Return (X, Y) of the center of cell containing provided text 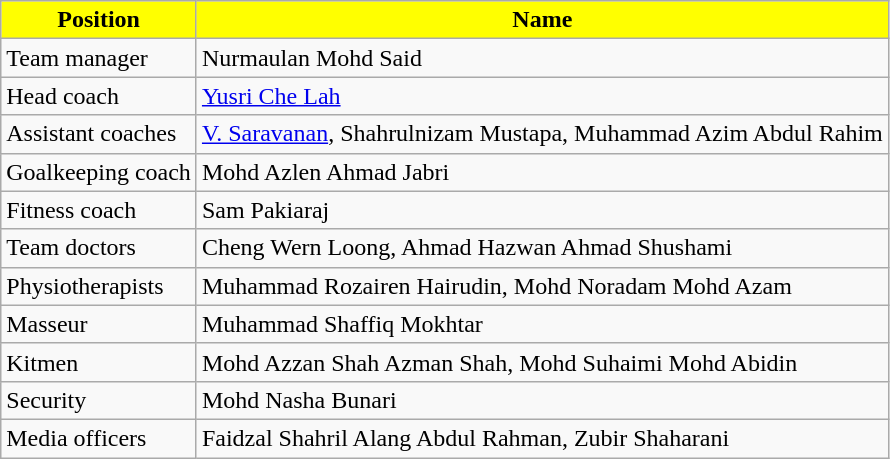
Name (542, 20)
Team doctors (99, 248)
Mohd Azlen Ahmad Jabri (542, 172)
Faidzal Shahril Alang Abdul Rahman, Zubir Shaharani (542, 438)
Sam Pakiaraj (542, 210)
Mohd Nasha Bunari (542, 400)
Mohd Azzan Shah Azman Shah, Mohd Suhaimi Mohd Abidin (542, 362)
Muhammad Rozairen Hairudin, Mohd Noradam Mohd Azam (542, 286)
Cheng Wern Loong, Ahmad Hazwan Ahmad Shushami (542, 248)
V. Saravanan, Shahrulnizam Mustapa, Muhammad Azim Abdul Rahim (542, 134)
Goalkeeping coach (99, 172)
Team manager (99, 58)
Kitmen (99, 362)
Security (99, 400)
Yusri Che Lah (542, 96)
Head coach (99, 96)
Muhammad Shaffiq Mokhtar (542, 324)
Fitness coach (99, 210)
Media officers (99, 438)
Nurmaulan Mohd Said (542, 58)
Physiotherapists (99, 286)
Assistant coaches (99, 134)
Position (99, 20)
Masseur (99, 324)
